Output the (X, Y) coordinate of the center of the cell containing the given text.  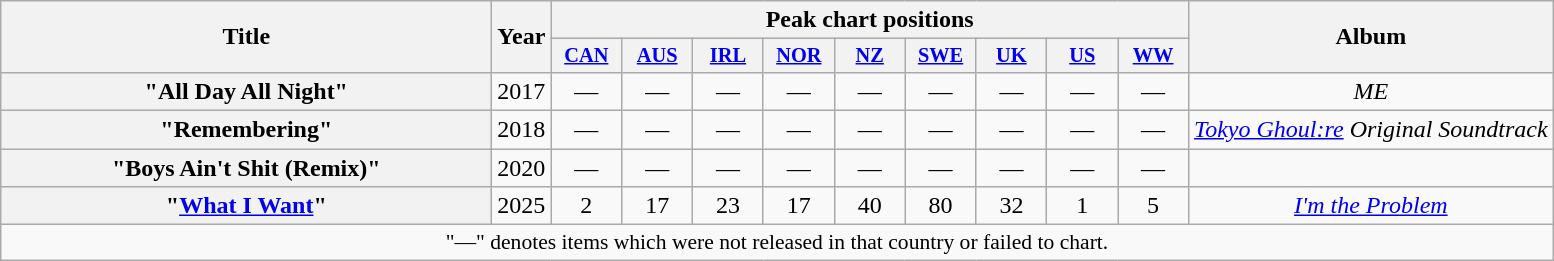
US (1082, 56)
40 (870, 206)
5 (1154, 206)
"All Day All Night" (246, 91)
NOR (798, 56)
2017 (522, 91)
ME (1372, 91)
80 (940, 206)
1 (1082, 206)
"—" denotes items which were not released in that country or failed to chart. (777, 243)
23 (728, 206)
"Boys Ain't Shit (Remix)" (246, 168)
"Remembering" (246, 130)
Peak chart positions (870, 20)
2018 (522, 130)
NZ (870, 56)
32 (1012, 206)
Year (522, 37)
SWE (940, 56)
2 (586, 206)
I'm the Problem (1372, 206)
UK (1012, 56)
Album (1372, 37)
Title (246, 37)
"What I Want" (246, 206)
WW (1154, 56)
CAN (586, 56)
AUS (658, 56)
IRL (728, 56)
2020 (522, 168)
2025 (522, 206)
Tokyo Ghoul:re Original Soundtrack (1372, 130)
